Pinpoint the cell where the given text exists, returning its (x, y) midpoint coordinate. 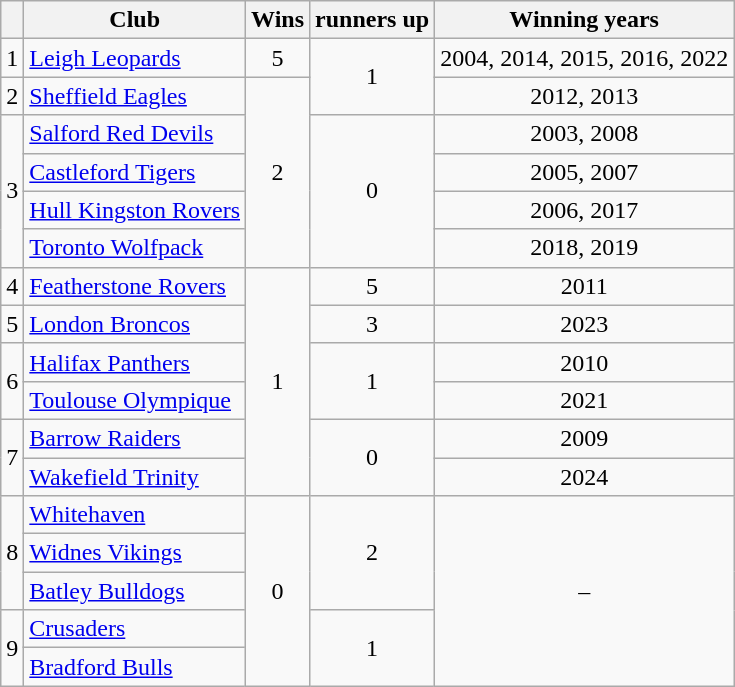
Wakefield Trinity (135, 477)
London Broncos (135, 324)
Wins (278, 20)
2024 (584, 477)
Castleford Tigers (135, 172)
Barrow Raiders (135, 438)
Sheffield Eagles (135, 96)
2003, 2008 (584, 134)
Winning years (584, 20)
Bradford Bulls (135, 667)
Widnes Vikings (135, 553)
Batley Bulldogs (135, 591)
Salford Red Devils (135, 134)
2021 (584, 400)
Whitehaven (135, 515)
8 (12, 553)
9 (12, 648)
Hull Kingston Rovers (135, 210)
2010 (584, 362)
Crusaders (135, 629)
Club (135, 20)
2018, 2019 (584, 248)
2009 (584, 438)
2011 (584, 286)
2005, 2007 (584, 172)
Featherstone Rovers (135, 286)
Leigh Leopards (135, 58)
4 (12, 286)
2023 (584, 324)
runners up (372, 20)
2012, 2013 (584, 96)
Halifax Panthers (135, 362)
Toronto Wolfpack (135, 248)
Toulouse Olympique (135, 400)
6 (12, 381)
2006, 2017 (584, 210)
2004, 2014, 2015, 2016, 2022 (584, 58)
7 (12, 457)
– (584, 591)
